Identify which cell holds the provided text, then report its (x, y) central coordinate. 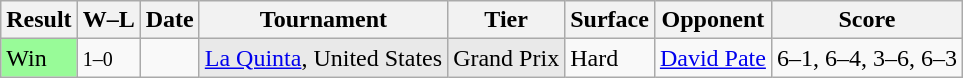
Surface (610, 20)
La Quinta, United States (323, 58)
Win (39, 58)
Date (170, 20)
Tournament (323, 20)
1–0 (108, 58)
David Pate (712, 58)
6–1, 6–4, 3–6, 6–3 (866, 58)
Result (39, 20)
Grand Prix (506, 58)
Opponent (712, 20)
Hard (610, 58)
Score (866, 20)
W–L (108, 20)
Tier (506, 20)
